Pinpoint the cell where the given text exists, returning its [X, Y] midpoint coordinate. 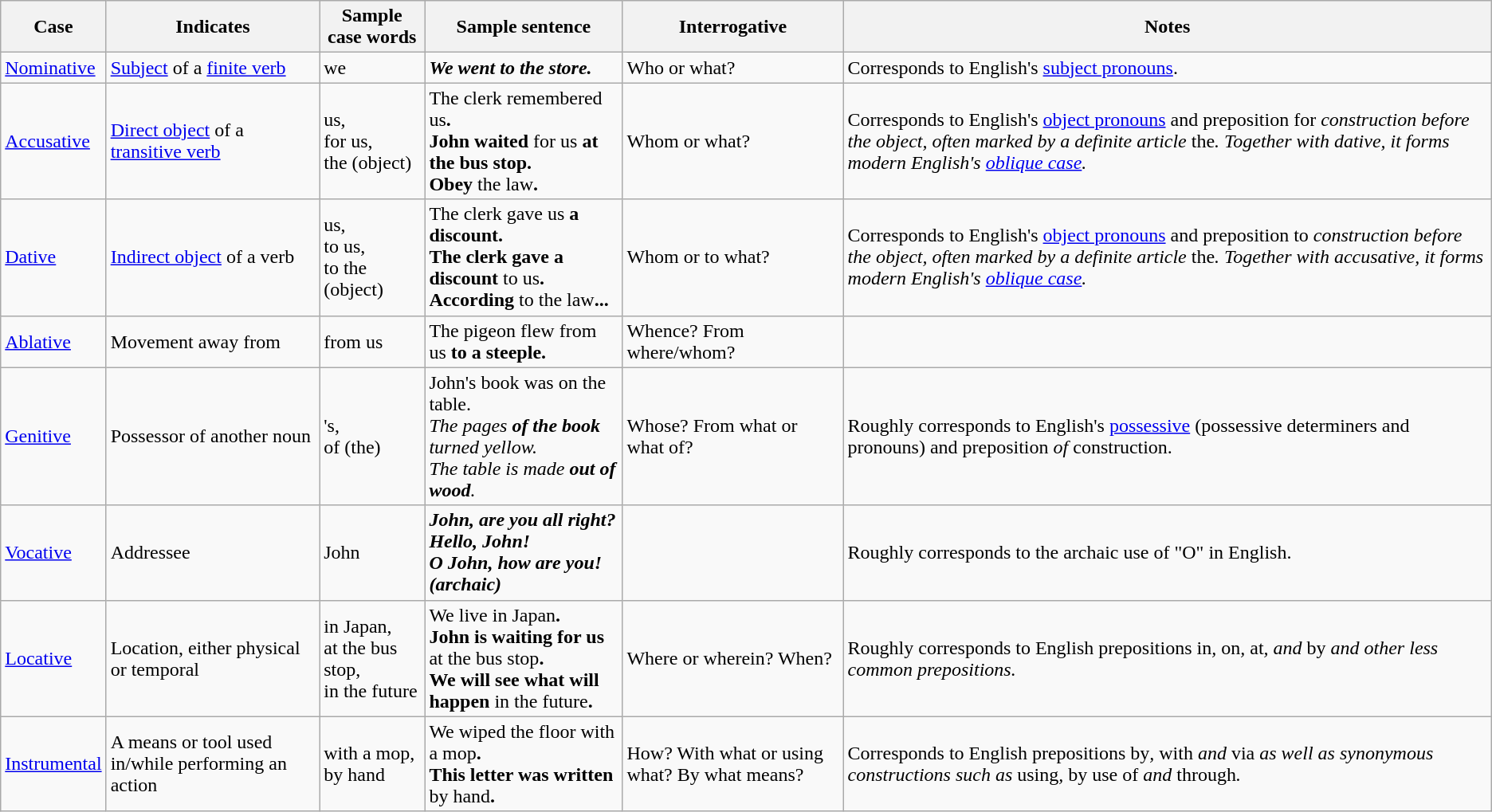
A means or tool used in/while performing an action [213, 763]
We live in Japan.John is waiting for us at the bus stop.We will see what will happen in the future. [524, 658]
The clerk remembered us.John waited for us at the bus stop.Obey the law. [524, 141]
Whose? From what or what of? [733, 437]
We went to the store. [524, 68]
Case [53, 27]
Locative [53, 658]
John, are you all right?Hello, John!O John, how are you! (archaic) [524, 553]
Notes [1167, 27]
Roughly corresponds to the archaic use of "O" in English. [1167, 553]
Nominative [53, 68]
Dative [53, 257]
in Japan,at the bus stop,in the future [372, 658]
The clerk gave us a discount.The clerk gave a discount to us.According to the law... [524, 257]
Interrogative [733, 27]
Whence? From where/whom? [733, 341]
John [372, 553]
Location, either physical or temporal [213, 658]
We wiped the floor with a mop.This letter was written by hand. [524, 763]
Movement away from [213, 341]
Indicates [213, 27]
John's book was on the table.The pages of the book turned yellow.The table is made out of wood. [524, 437]
Sample sentence [524, 27]
Corresponds to English prepositions by, with and via as well as synonymous constructions such as using, by use of and through. [1167, 763]
Instrumental [53, 763]
Corresponds to English's subject pronouns. [1167, 68]
Ablative [53, 341]
Genitive [53, 437]
Whom or what? [733, 141]
Whom or to what? [733, 257]
The pigeon flew from us to a steeple. [524, 341]
Roughly corresponds to English's possessive (possessive determiners and pronouns) and preposition of construction. [1167, 437]
Where or wherein? When? [733, 658]
us,to us,to the (object) [372, 257]
How? With what or using what? By what means? [733, 763]
Possessor of another noun [213, 437]
Addressee [213, 553]
Indirect object of a verb [213, 257]
Direct object of a transitive verb [213, 141]
with a mop,by hand [372, 763]
Accusative [53, 141]
us,for us,the (object) [372, 141]
's,of (the) [372, 437]
Subject of a finite verb [213, 68]
we [372, 68]
Vocative [53, 553]
Sample case words [372, 27]
Who or what? [733, 68]
Roughly corresponds to English prepositions in, on, at, and by and other less common prepositions. [1167, 658]
from us [372, 341]
